Pinpoint the cell where the given text exists, returning its [X, Y] midpoint coordinate. 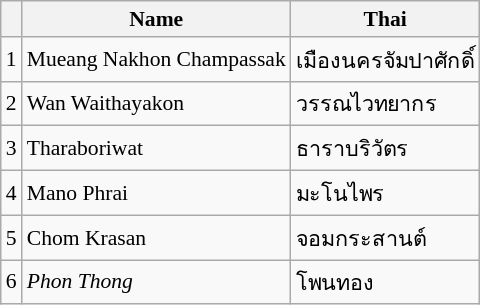
4 [12, 194]
Mueang Nakhon Champassak [156, 60]
วรรณไวทยากร [386, 104]
Tharaboriwat [156, 148]
Name [156, 19]
6 [12, 282]
Mano Phrai [156, 194]
มะโนไพร [386, 194]
Thai [386, 19]
3 [12, 148]
เมืองนครจัมปาศักดิ์ [386, 60]
2 [12, 104]
1 [12, 60]
Phon Thong [156, 282]
โพนทอง [386, 282]
Wan Waithayakon [156, 104]
Chom Krasan [156, 238]
จอมกระสานต์ [386, 238]
ธาราบริวัตร [386, 148]
5 [12, 238]
